Scan for the cell matching the given text and deliver its [X, Y] coordinate at center. 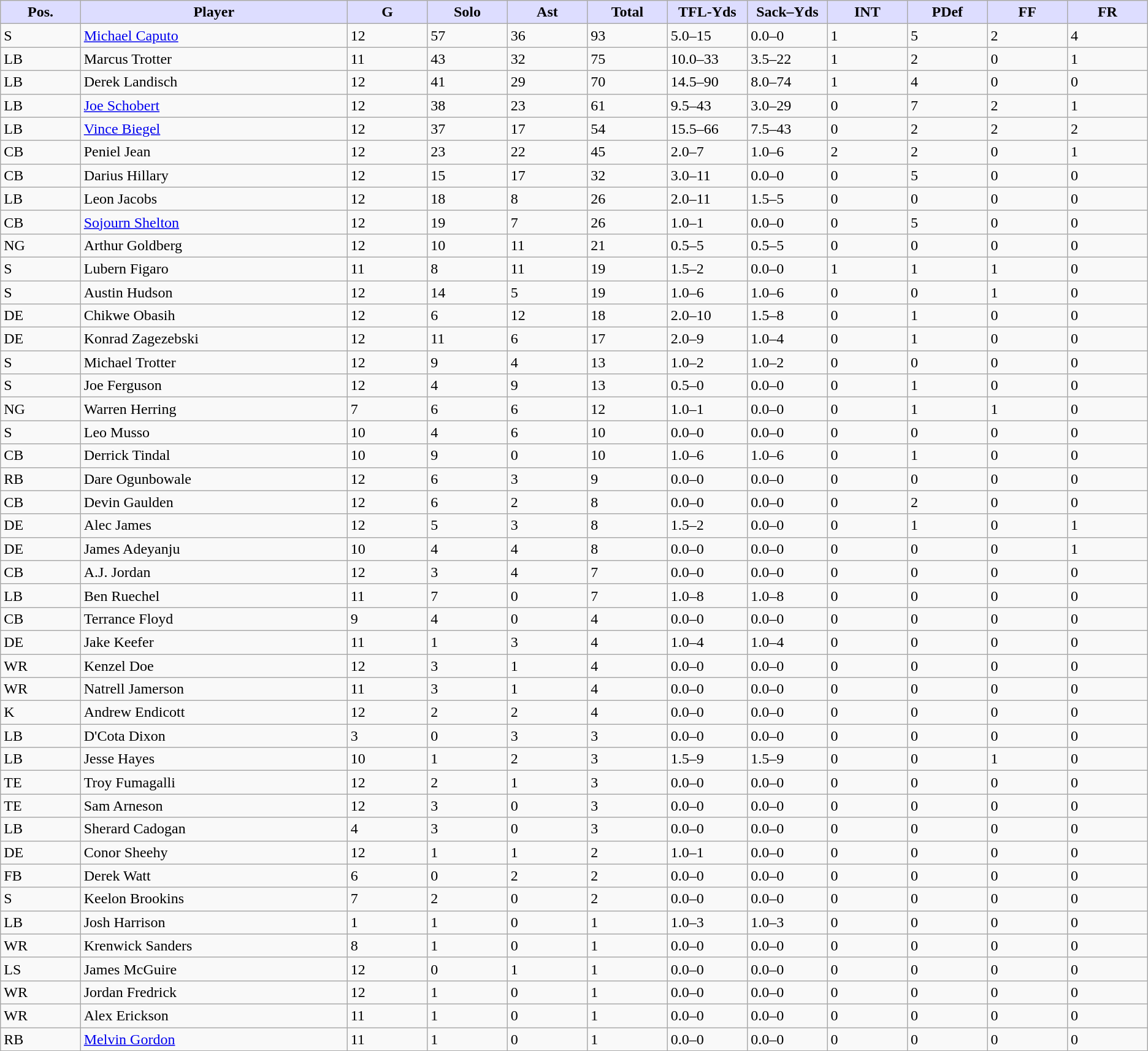
Total [627, 12]
7.5–43 [787, 129]
Michael Trotter [213, 362]
Keelon Brookins [213, 899]
LS [40, 969]
Kenzel Doe [213, 665]
PDef [947, 12]
21 [627, 245]
2.0–9 [707, 339]
Warren Herring [213, 409]
1.5–5 [787, 199]
Andrew Endicott [213, 713]
Peniel Jean [213, 152]
Derek Watt [213, 876]
Derrick Tindal [213, 456]
Derek Landisch [213, 82]
57 [467, 36]
Dare Ogunbowale [213, 479]
Terrance Floyd [213, 619]
G [387, 12]
38 [467, 105]
Sam Arneson [213, 806]
43 [467, 59]
Alex Erickson [213, 1015]
Arthur Goldberg [213, 245]
Leo Musso [213, 432]
Chikwe Obasih [213, 316]
Sack–Yds [787, 12]
Darius Hillary [213, 175]
Sherard Cadogan [213, 829]
3.0–11 [707, 175]
Josh Harrison [213, 922]
2.0–10 [707, 316]
70 [627, 82]
Marcus Trotter [213, 59]
FR [1108, 12]
Melvin Gordon [213, 1039]
Konrad Zagezebski [213, 339]
14 [467, 292]
James Adeyanju [213, 549]
Conor Sheehy [213, 852]
37 [467, 129]
INT [867, 12]
36 [547, 36]
5.0–15 [707, 36]
0.5–0 [707, 386]
2.0–7 [707, 152]
54 [627, 129]
45 [627, 152]
22 [547, 152]
3.0–29 [787, 105]
FF [1027, 12]
Austin Hudson [213, 292]
Vince Biegel [213, 129]
3.5–22 [787, 59]
Jake Keefer [213, 642]
Ben Ruechel [213, 595]
James McGuire [213, 969]
41 [467, 82]
15.5–66 [707, 129]
15 [467, 175]
Joe Ferguson [213, 386]
Krenwick Sanders [213, 946]
Natrell Jamerson [213, 689]
D'Cota Dixon [213, 736]
Leon Jacobs [213, 199]
Solo [467, 12]
2.0–11 [707, 199]
A.J. Jordan [213, 572]
Alec James [213, 525]
Player [213, 12]
Joe Schobert [213, 105]
FB [40, 876]
Devin Gaulden [213, 502]
Troy Fumagalli [213, 782]
Michael Caputo [213, 36]
8.0–74 [787, 82]
93 [627, 36]
75 [627, 59]
1.5–8 [787, 316]
14.5–90 [707, 82]
61 [627, 105]
Pos. [40, 12]
Lubern Figaro [213, 269]
K [40, 713]
TFL-Yds [707, 12]
Sojourn Shelton [213, 222]
Ast [547, 12]
Jordan Fredrick [213, 992]
9.5–43 [707, 105]
29 [547, 82]
10.0–33 [707, 59]
Jesse Hayes [213, 759]
